From the cell containing the given text, extract its center point as [x, y] coordinate. 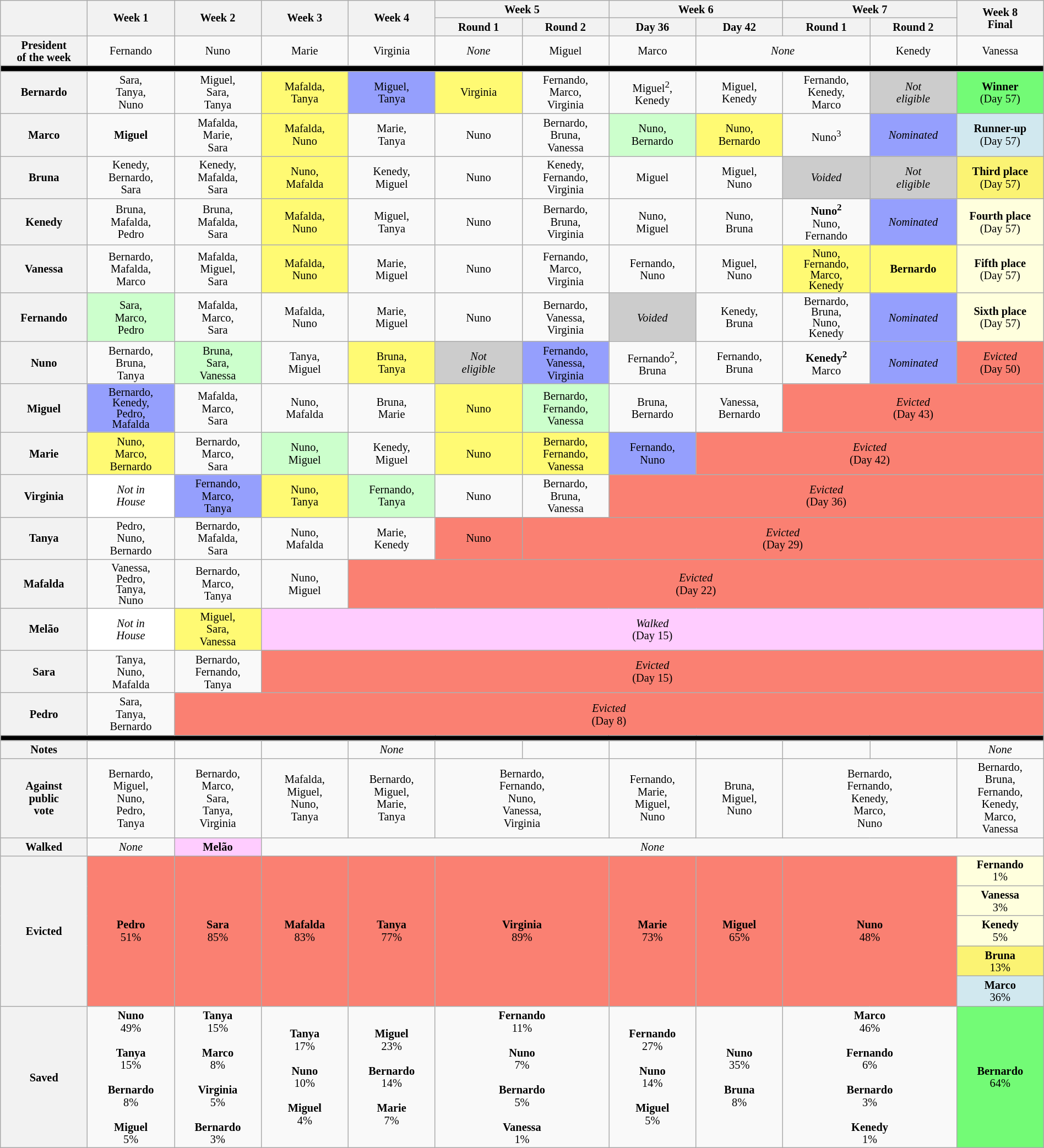
Bruna13% [1000, 961]
Mafalda,Miguel,Nuno,Tanya [304, 798]
Winner(Day 57) [1000, 93]
Week 5 [522, 9]
Fernando,Tanya [392, 496]
Nuno35%Bruna8% [740, 1077]
Marco46%Fernando6%Bernardo3%Kenedy1% [870, 1077]
Pedro [44, 714]
Evicted(Day 42) [870, 454]
Tanya,Nuno,Mafalda [131, 672]
Tanya17%Nuno10%Miguel4% [304, 1077]
Sara,Marco,Pedro [131, 317]
Tanya [44, 538]
Kenedy,Bruna [740, 317]
Miguel2,Kenedy [652, 93]
Bernardo,Mafalda,Marco [131, 269]
Kenedy,Fernando,Virginia [565, 177]
Fernando11%Nuno7%Bernardo5%Vanessa1% [522, 1077]
Walked [44, 847]
Marco36% [1000, 991]
Bernardo,Miguel,Nuno,Pedro,Tanya [131, 798]
Vanessa,Bernardo [740, 408]
Bernardo,Kenedy,Pedro,Mafalda [131, 408]
Bernardo,Fernando,Tanya [218, 672]
Pedro51% [131, 931]
Fourth place(Day 57) [1000, 221]
Evicted(Day 29) [783, 538]
Fernando,Kenedy,Marco [827, 93]
Bruna,Bernardo [652, 408]
Fernando,Marie,Miguel,Nuno [652, 798]
Evicted(Day 43) [914, 408]
Marie,Kenedy [392, 538]
Evicted(Day 36) [826, 496]
Mafalda,Marie,Sara [218, 134]
Bruna,Mafalda,Pedro [131, 221]
Week 6 [696, 9]
Sara85% [218, 931]
Miguel,Sara,Vanessa [218, 629]
Bruna,Tanya [392, 362]
Nuno,Fernando,Marco,Kenedy [827, 269]
Mafalda,Tanya [304, 93]
Virginia89% [522, 931]
Tanya,Miguel [304, 362]
Fernando,Marco,Tanya [218, 496]
Miguel23%Bernardo14%Marie7% [392, 1077]
Notes [44, 749]
Nuno48% [870, 931]
Evicted [44, 931]
Bernardo,Marco,Sara [218, 454]
Pedro,Nuno,Bernardo [131, 538]
Bernardo,Bruna,Fernando,Kenedy,Marco,Vanessa [1000, 798]
Day 36 [652, 26]
Bernardo,Marco,Sara,Tanya,Virginia [218, 798]
Evicted(Day 15) [652, 672]
Fernando2,Bruna [652, 362]
Bruna,Marie [392, 408]
Kenedy2Marco [827, 362]
Tanya15%Marco8%Virginia5%Bernardo3% [218, 1077]
Nuno,Marco,Bernardo [131, 454]
Bernardo,Mafalda,Sara [218, 538]
Kenedy5% [1000, 931]
Sixth place(Day 57) [1000, 317]
Week 7 [870, 9]
Vanessa,Pedro,Tanya,Nuno [131, 584]
Evicted(Day 8) [609, 714]
Vanessa3% [1000, 901]
Week 1 [131, 18]
Saved [44, 1077]
Nuno,Tanya [304, 496]
Presidentof the week [44, 51]
Week 8Final [1000, 18]
Mafalda [44, 584]
Evicted(Day 50) [1000, 362]
Nuno,Bruna [740, 221]
Bruna,Miguel,Nuno [740, 798]
Bernardo,Miguel,Marie,Tanya [392, 798]
Bernardo,Fernando,Nuno,Vanessa,Virginia [522, 798]
Marie73% [652, 931]
Bernardo,Marco,Tanya [218, 584]
Fernando,Vanessa,Virginia [565, 362]
Bernardo,Vanessa,Virginia [565, 317]
Miguel,Kenedy [740, 93]
Bruna,Sara,Vanessa [218, 362]
Bernardo,Bruna,Tanya [131, 362]
Tanya77% [392, 931]
Kenedy,Mafalda,Sara [218, 177]
Sara,Tanya,Nuno [131, 93]
Week 4 [392, 18]
Bernardo,Fernando,Kenedy,Marco,Nuno [870, 798]
Third place(Day 57) [1000, 177]
Fifth place(Day 57) [1000, 269]
Day 42 [740, 26]
Bernardo64% [1000, 1077]
Nuno2Nuno,Fernando [827, 221]
Fernando1% [1000, 871]
Kenedy,Bernardo,Sara [131, 177]
Bruna [44, 177]
Evicted(Day 22) [696, 584]
Miguel65% [740, 931]
Nuno3 [827, 134]
Sara,Tanya,Bernardo [131, 714]
Marie,Tanya [392, 134]
Mafalda,Miguel,Sara [218, 269]
Walked(Day 15) [652, 629]
Fernando27%Nuno14%Miguel5% [652, 1077]
Miguel,Sara,Tanya [218, 93]
Runner-up(Day 57) [1000, 134]
Fernando,Bruna [740, 362]
Againstpublicvote [44, 798]
Bruna,Mafalda,Sara [218, 221]
Mafalda83% [304, 931]
Week 2 [218, 18]
Bernardo,Bruna,Nuno,Kenedy [827, 317]
Bernardo,Bruna,Virginia [565, 221]
Nuno49%Tanya15%Bernardo8%Miguel5% [131, 1077]
Sara [44, 672]
Week 3 [304, 18]
